Locate the cell with the specified text and output its [X, Y] center coordinate. 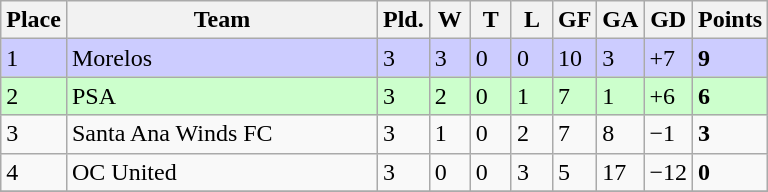
5 [574, 172]
GF [574, 20]
+6 [668, 96]
4 [34, 172]
9 [730, 58]
GA [620, 20]
Place [34, 20]
GD [668, 20]
6 [730, 96]
L [532, 20]
Points [730, 20]
PSA [222, 96]
Morelos [222, 58]
Team [222, 20]
T [490, 20]
−1 [668, 134]
10 [574, 58]
Pld. [404, 20]
8 [620, 134]
OC United [222, 172]
W [450, 20]
−12 [668, 172]
+7 [668, 58]
Santa Ana Winds FC [222, 134]
17 [620, 172]
